Output the (X, Y) coordinate of the center of the cell containing the given text.  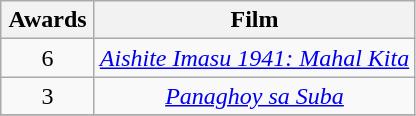
Film (254, 20)
Aishite Imasu 1941: Mahal Kita (254, 58)
3 (48, 96)
Panaghoy sa Suba (254, 96)
6 (48, 58)
Awards (48, 20)
